From the cell containing the given text, extract its center point as [X, Y] coordinate. 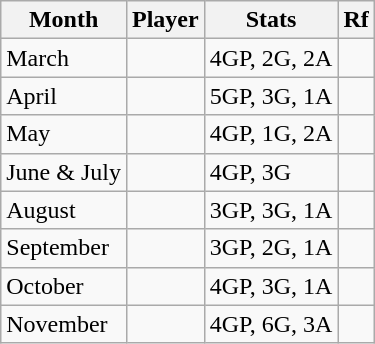
Stats [271, 20]
4GP, 1G, 2A [271, 134]
June & July [64, 172]
Rf [356, 20]
April [64, 96]
5GP, 3G, 1A [271, 96]
4GP, 6G, 3A [271, 324]
Month [64, 20]
May [64, 134]
March [64, 58]
September [64, 248]
Player [165, 20]
4GP, 3G, 1A [271, 286]
October [64, 286]
3GP, 2G, 1A [271, 248]
4GP, 3G [271, 172]
3GP, 3G, 1A [271, 210]
4GP, 2G, 2A [271, 58]
November [64, 324]
August [64, 210]
